Identify which cell holds the provided text, then report its (x, y) central coordinate. 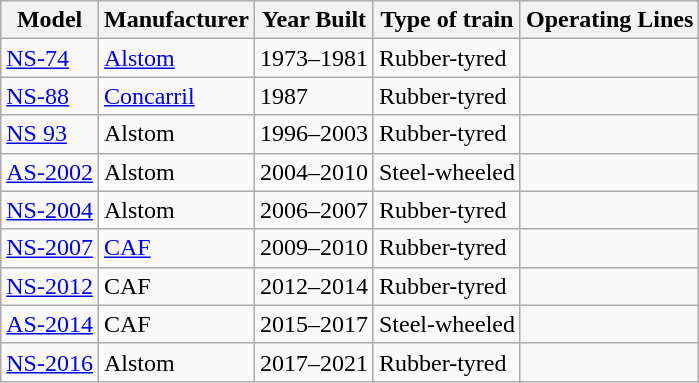
NS-88 (50, 96)
2009–2010 (314, 248)
NS-2007 (50, 248)
NS-2016 (50, 362)
NS-2004 (50, 210)
AS-2002 (50, 172)
Type of train (446, 20)
NS-74 (50, 58)
2004–2010 (314, 172)
Operating Lines (609, 20)
NS 93 (50, 134)
Model (50, 20)
Year Built (314, 20)
1987 (314, 96)
2017–2021 (314, 362)
Manufacturer (176, 20)
2012–2014 (314, 286)
NS-2012 (50, 286)
1996–2003 (314, 134)
AS-2014 (50, 324)
1973–1981 (314, 58)
2015–2017 (314, 324)
2006–2007 (314, 210)
Concarril (176, 96)
